Search for the cell housing the specified text and yield its (x, y) center coordinate. 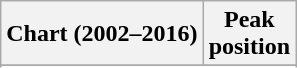
Chart (2002–2016) (102, 34)
Peakposition (249, 34)
